Return [x, y] of the center of cell containing provided text 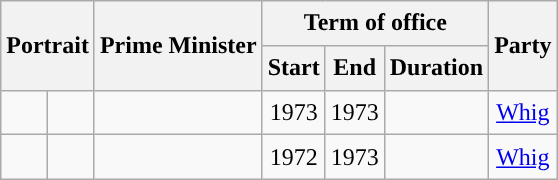
Start [294, 68]
Duration [436, 68]
Portrait [48, 46]
End [354, 68]
1972 [294, 158]
Party [523, 46]
Prime Minister [178, 46]
Term of office [376, 24]
